Pinpoint the cell where the given text exists, returning its (X, Y) midpoint coordinate. 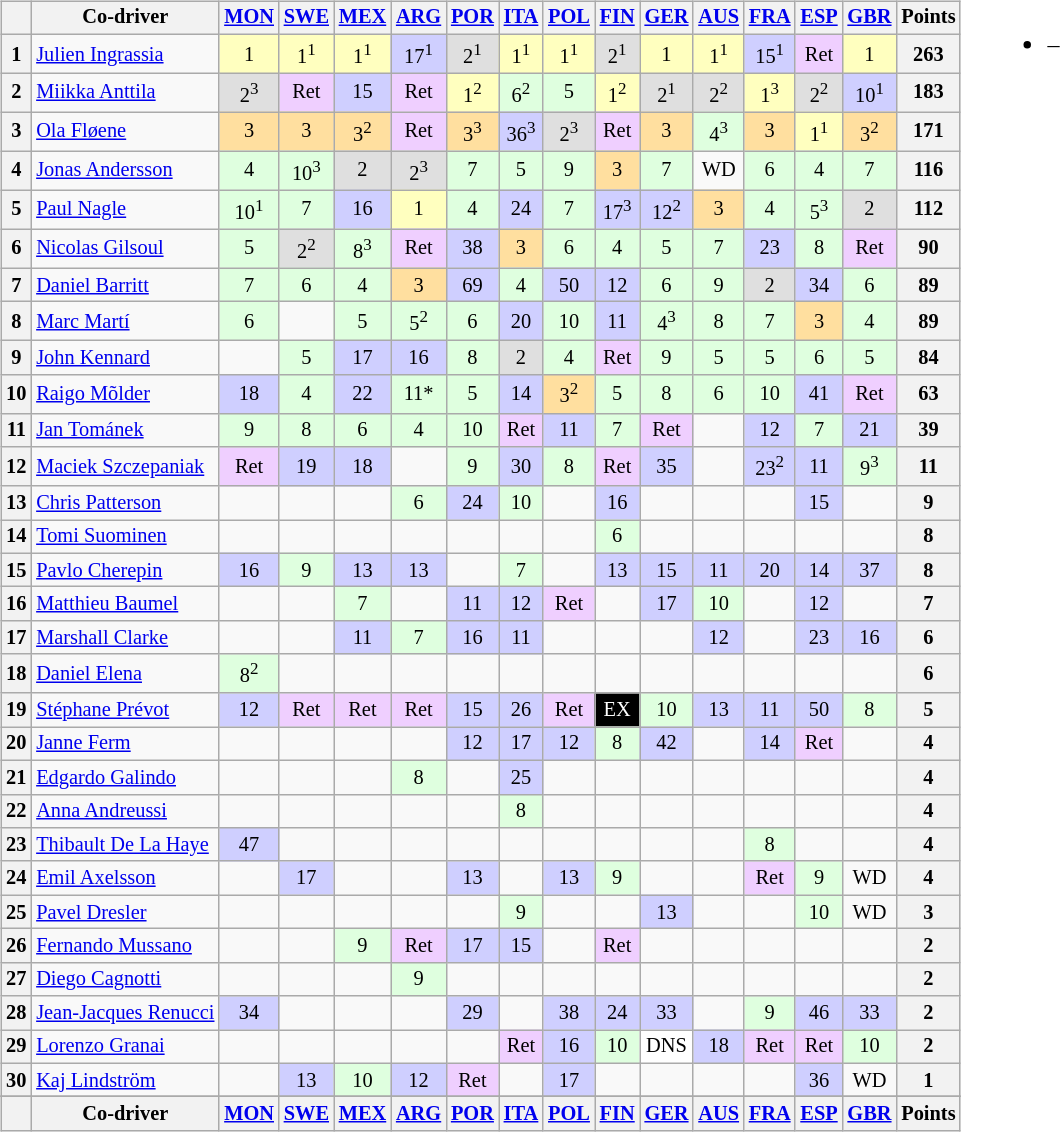
Paul Nagle (125, 210)
42 (667, 744)
151 (770, 54)
90 (928, 248)
Thibault De La Haye (125, 845)
93 (870, 466)
122 (667, 210)
183 (928, 92)
Janne Ferm (125, 744)
Maciek Szczepaniak (125, 466)
116 (928, 170)
Stéphane Prévot (125, 710)
Marshall Clarke (125, 637)
DNS (667, 1047)
John Kennard (125, 358)
Pavlo Cherepin (125, 570)
Fernando Mussano (125, 946)
84 (928, 358)
112 (928, 210)
Nicolas Gilsoul (125, 248)
Jean-Jacques Renucci (125, 1013)
Jonas Andersson (125, 170)
232 (770, 466)
Chris Patterson (125, 503)
263 (928, 54)
Jan Tománek (125, 430)
27 (16, 979)
Miikka Anttila (125, 92)
47 (249, 845)
Tomi Suominen (125, 537)
Marc Martí (125, 322)
37 (870, 570)
Emil Axelsson (125, 878)
82 (249, 674)
53 (818, 210)
Kaj Lindström (125, 1080)
46 (818, 1013)
103 (306, 170)
62 (521, 92)
Diego Cagnotti (125, 979)
36 (818, 1080)
39 (928, 430)
Raigo Mõlder (125, 394)
Edgardo Galindo (125, 777)
Julien Ingrassia (125, 54)
Daniel Barritt (125, 285)
Lorenzo Granai (125, 1047)
363 (521, 132)
11* (418, 394)
52 (418, 322)
63 (928, 394)
28 (16, 1013)
83 (362, 248)
Pavel Dresler (125, 912)
Daniel Elena (125, 674)
35 (667, 466)
173 (618, 210)
Anna Andreussi (125, 811)
41 (818, 394)
Ola Fløene (125, 132)
EX (618, 710)
69 (472, 285)
Matthieu Baumel (125, 604)
